Return (x, y) of the center of cell containing provided text 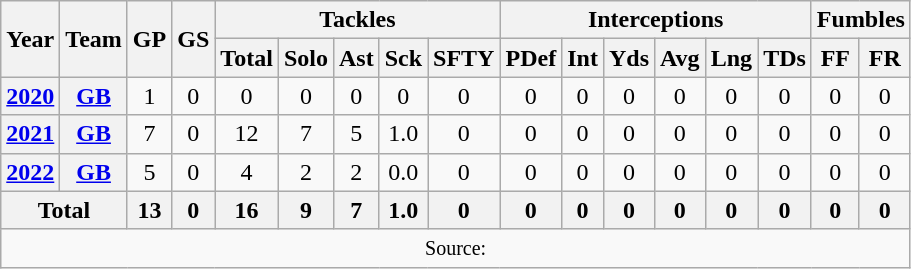
GS (194, 39)
FR (884, 58)
TDs (785, 58)
9 (306, 210)
Ast (356, 58)
Tackles (358, 20)
Avg (680, 58)
GP (149, 39)
FF (835, 58)
Interceptions (656, 20)
Source: (456, 248)
Sck (403, 58)
Fumbles (860, 20)
PDef (531, 58)
1 (149, 96)
0.0 (403, 172)
2020 (30, 96)
13 (149, 210)
Team (94, 39)
Yds (628, 58)
SFTY (464, 58)
Year (30, 39)
16 (247, 210)
Lng (731, 58)
2022 (30, 172)
12 (247, 134)
Int (583, 58)
4 (247, 172)
Solo (306, 58)
2021 (30, 134)
